Return the [x, y] coordinate for the center point of the cell that contains the specified text.  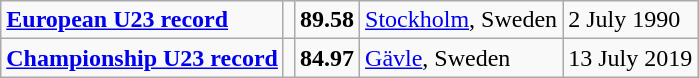
Gävle, Sweden [462, 58]
Championship U23 record [142, 58]
13 July 2019 [630, 58]
2 July 1990 [630, 20]
89.58 [326, 20]
84.97 [326, 58]
European U23 record [142, 20]
Stockholm, Sweden [462, 20]
